Detect which cell encompasses the target text, then output its (X, Y) center coordinate. 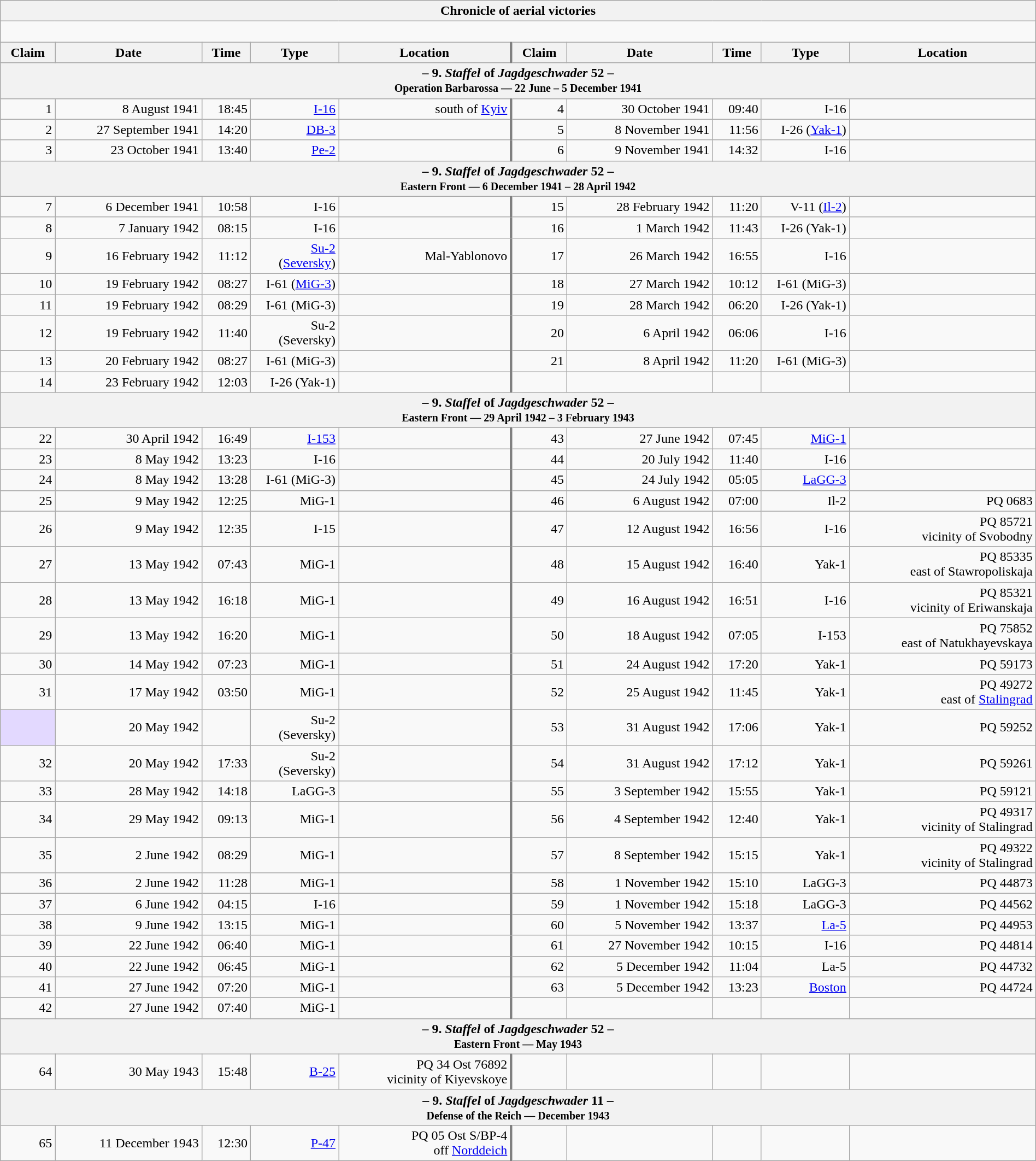
21 (539, 361)
23 (28, 459)
15:15 (737, 855)
65 (28, 1142)
28 May 1942 (128, 791)
54 (539, 763)
16 February 1942 (128, 256)
05:05 (737, 480)
6 August 1942 (639, 501)
10:58 (226, 207)
6 (539, 150)
43 (539, 438)
20 (539, 333)
15:18 (737, 904)
18 (539, 284)
7 (28, 207)
16:40 (737, 564)
11 December 1943 (128, 1142)
07:00 (737, 501)
61 (539, 946)
16 August 1942 (639, 600)
3 September 1942 (639, 791)
17:12 (737, 763)
12 (28, 333)
53 (539, 727)
17:06 (737, 727)
PQ 59261 (942, 763)
07:05 (737, 635)
PQ 44732 (942, 966)
22 (28, 438)
30 (28, 664)
– 9. Staffel of Jagdgeschwader 11 –Defense of the Reich — December 1943 (518, 1107)
24 (28, 480)
32 (28, 763)
16:49 (226, 438)
35 (28, 855)
10:15 (737, 946)
49 (539, 600)
48 (539, 564)
11:56 (737, 130)
07:43 (226, 564)
PQ 49317vicinity of Stalingrad (942, 820)
8 November 1941 (639, 130)
14 May 1942 (128, 664)
7 January 1942 (128, 227)
47 (539, 529)
12:30 (226, 1142)
6 April 1942 (639, 333)
07:40 (226, 1008)
52 (539, 692)
24 August 1942 (639, 664)
23 October 1941 (128, 150)
41 (28, 987)
63 (539, 987)
PQ 44724 (942, 987)
30 May 1943 (128, 1071)
27 (28, 564)
59 (539, 904)
8 August 1941 (128, 109)
PQ 59173 (942, 664)
13:40 (226, 150)
9 (28, 256)
50 (539, 635)
Il-2 (805, 501)
16:51 (737, 600)
08:15 (226, 227)
09:40 (737, 109)
– 9. Staffel of Jagdgeschwader 52 –Eastern Front — 29 April 1942 – 3 February 1943 (518, 410)
16:20 (226, 635)
11:28 (226, 883)
15 August 1942 (639, 564)
13:15 (226, 925)
5 November 1942 (639, 925)
PQ 44953 (942, 925)
4 (539, 109)
V-11 (Il-2) (805, 207)
38 (28, 925)
07:45 (737, 438)
B-25 (295, 1071)
11 (28, 304)
10:12 (737, 284)
46 (539, 501)
34 (28, 820)
6 June 1942 (128, 904)
11:45 (737, 692)
25 August 1942 (639, 692)
15:55 (737, 791)
11:12 (226, 256)
16:18 (226, 600)
Pe-2 (295, 150)
Chronicle of aerial victories (518, 11)
13:28 (226, 480)
PQ 59252 (942, 727)
PQ 44873 (942, 883)
14:20 (226, 130)
5 (539, 130)
06:06 (737, 333)
11:43 (737, 227)
24 July 1942 (639, 480)
8 (28, 227)
03:50 (226, 692)
PQ 0683 (942, 501)
39 (28, 946)
14:18 (226, 791)
PQ 49322vicinity of Stalingrad (942, 855)
17:33 (226, 763)
30 October 1941 (639, 109)
09:13 (226, 820)
I-15 (295, 529)
3 (28, 150)
PQ 85335east of Stawropoliskaja (942, 564)
20 July 1942 (639, 459)
23 February 1942 (128, 382)
12:25 (226, 501)
55 (539, 791)
27 March 1942 (639, 284)
06:40 (226, 946)
57 (539, 855)
45 (539, 480)
12:03 (226, 382)
13:37 (737, 925)
60 (539, 925)
15:48 (226, 1071)
27 November 1942 (639, 946)
33 (28, 791)
10 (28, 284)
19 (539, 304)
26 March 1942 (639, 256)
6 December 1941 (128, 207)
40 (28, 966)
PQ 34 Ost 76892vicinity of Kiyevskoye (425, 1071)
15:10 (737, 883)
PQ 75852east of Natukhayevskaya (942, 635)
12:35 (226, 529)
17 (539, 256)
28 February 1942 (639, 207)
1 (28, 109)
42 (28, 1008)
51 (539, 664)
14 (28, 382)
PQ 44562 (942, 904)
06:20 (737, 304)
P-47 (295, 1142)
31 (28, 692)
17 May 1942 (128, 692)
30 April 1942 (128, 438)
44 (539, 459)
DB-3 (295, 130)
– 9. Staffel of Jagdgeschwader 52 –Operation Barbarossa — 22 June – 5 December 1941 (518, 81)
36 (28, 883)
PQ 85721vicinity of Svobodny (942, 529)
17:20 (737, 664)
20 February 1942 (128, 361)
26 (28, 529)
37 (28, 904)
58 (539, 883)
28 (28, 600)
11:04 (737, 966)
PQ 85321vicinity of Eriwanskaja (942, 600)
16:56 (737, 529)
14:32 (737, 150)
04:15 (226, 904)
16:55 (737, 256)
2 (28, 130)
62 (539, 966)
18:45 (226, 109)
4 September 1942 (639, 820)
Boston (805, 987)
PQ 44814 (942, 946)
12 August 1942 (639, 529)
16 (539, 227)
PQ 05 Ost S/BP-4off Norddeich (425, 1142)
29 May 1942 (128, 820)
8 September 1942 (639, 855)
56 (539, 820)
Mal-Yablonovo (425, 256)
07:23 (226, 664)
8 April 1942 (639, 361)
PQ 49272 east of Stalingrad (942, 692)
13 (28, 361)
06:45 (226, 966)
9 June 1942 (128, 925)
1 March 1942 (639, 227)
64 (28, 1071)
– 9. Staffel of Jagdgeschwader 52 –Eastern Front — May 1943 (518, 1036)
28 March 1942 (639, 304)
9 November 1941 (639, 150)
12:40 (737, 820)
south of Kyiv (425, 109)
29 (28, 635)
– 9. Staffel of Jagdgeschwader 52 –Eastern Front — 6 December 1941 – 28 April 1942 (518, 178)
07:20 (226, 987)
25 (28, 501)
15 (539, 207)
PQ 59121 (942, 791)
27 September 1941 (128, 130)
18 August 1942 (639, 635)
